Capture the cell that displays the provided text and extract its [X, Y] central coordinate. 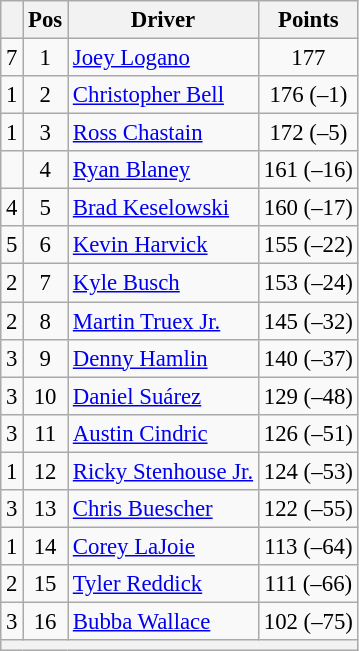
113 (–64) [308, 546]
Martin Truex Jr. [164, 321]
10 [46, 396]
Kyle Busch [164, 283]
176 (–1) [308, 95]
Christopher Bell [164, 95]
6 [46, 245]
161 (–16) [308, 170]
155 (–22) [308, 245]
Pos [46, 20]
Daniel Suárez [164, 396]
145 (–32) [308, 321]
124 (–53) [308, 471]
Kevin Harvick [164, 245]
111 (–66) [308, 584]
13 [46, 509]
172 (–5) [308, 133]
Ricky Stenhouse Jr. [164, 471]
15 [46, 584]
129 (–48) [308, 396]
Brad Keselowski [164, 208]
12 [46, 471]
122 (–55) [308, 509]
Tyler Reddick [164, 584]
9 [46, 358]
102 (–75) [308, 621]
Chris Buescher [164, 509]
Ross Chastain [164, 133]
14 [46, 546]
Joey Logano [164, 58]
Bubba Wallace [164, 621]
Denny Hamlin [164, 358]
126 (–51) [308, 433]
140 (–37) [308, 358]
Ryan Blaney [164, 170]
Points [308, 20]
Corey LaJoie [164, 546]
16 [46, 621]
177 [308, 58]
Austin Cindric [164, 433]
153 (–24) [308, 283]
11 [46, 433]
8 [46, 321]
Driver [164, 20]
160 (–17) [308, 208]
